Return (x, y) of the center of cell containing provided text 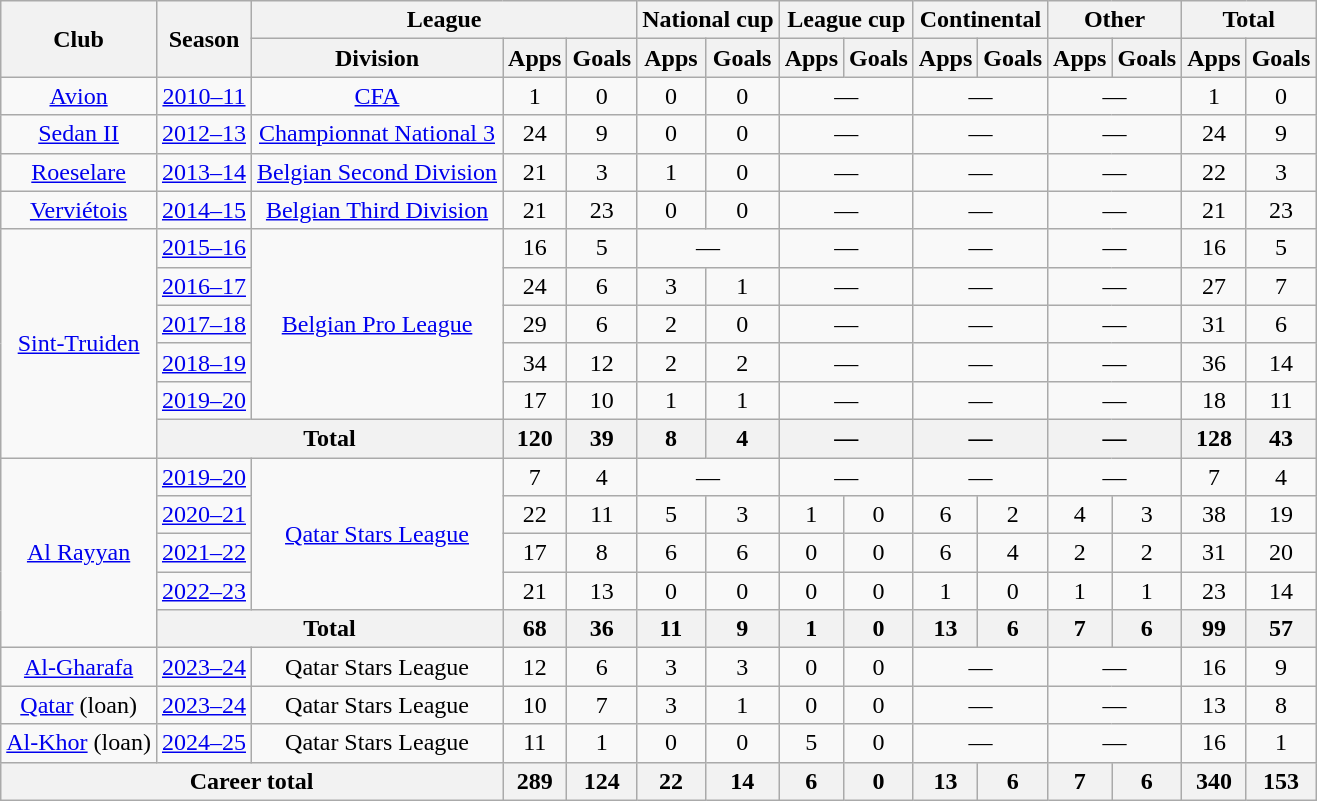
2021–22 (204, 553)
2015–16 (204, 248)
2017–18 (204, 324)
2018–19 (204, 362)
340 (1214, 781)
Belgian Third Division (378, 210)
34 (535, 362)
Belgian Second Division (378, 172)
38 (1214, 515)
43 (1281, 438)
20 (1281, 553)
124 (602, 781)
2013–14 (204, 172)
99 (1214, 629)
Club (79, 39)
Al-Gharafa (79, 667)
18 (1214, 400)
Championnat National 3 (378, 134)
2010–11 (204, 96)
Sedan II (79, 134)
2016–17 (204, 286)
Other (1115, 20)
Division (378, 58)
Season (204, 39)
27 (1214, 286)
2012–13 (204, 134)
2020–21 (204, 515)
National cup (708, 20)
289 (535, 781)
Al Rayyan (79, 553)
Continental (980, 20)
Verviétois (79, 210)
2022–23 (204, 591)
120 (535, 438)
Roeselare (79, 172)
League cup (846, 20)
Sint-Truiden (79, 343)
Qatar (loan) (79, 705)
39 (602, 438)
League (444, 20)
153 (1281, 781)
68 (535, 629)
CFA (378, 96)
128 (1214, 438)
57 (1281, 629)
Career total (252, 781)
19 (1281, 515)
29 (535, 324)
Al-Khor (loan) (79, 743)
2024–25 (204, 743)
2014–15 (204, 210)
Belgian Pro League (378, 324)
Avion (79, 96)
